Capture the cell that displays the provided text and extract its [X, Y] central coordinate. 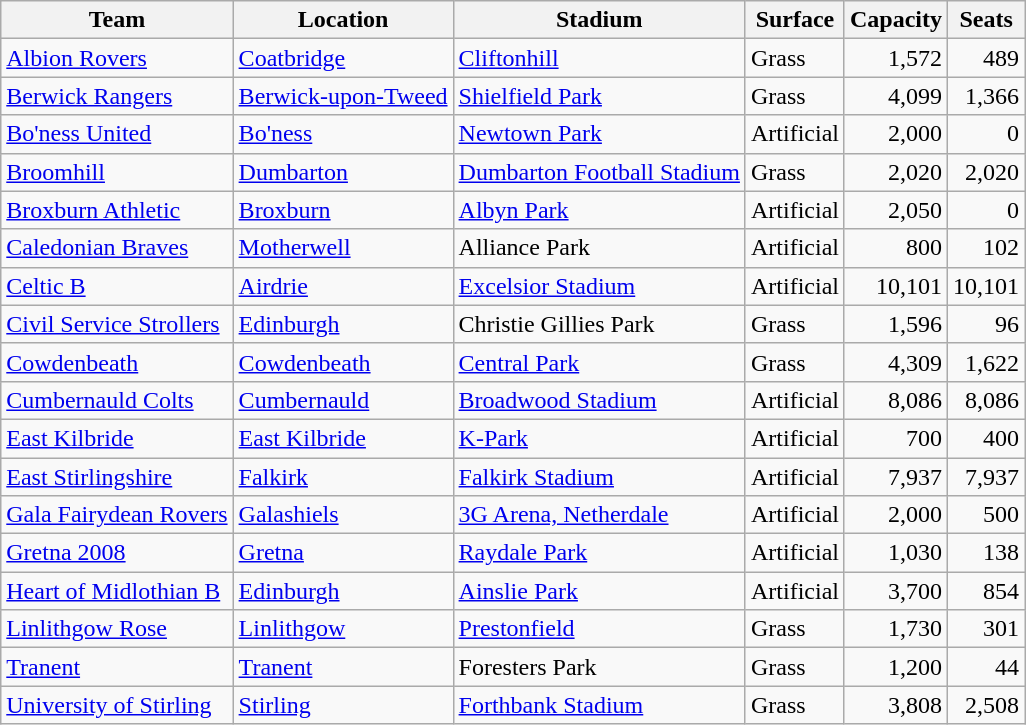
Caledonian Braves [117, 248]
2,050 [896, 210]
Central Park [599, 362]
Berwick-upon-Tweed [343, 96]
1,200 [896, 667]
Broadwood Stadium [599, 400]
Cumbernauld [343, 400]
1,366 [986, 96]
500 [986, 515]
Albion Rovers [117, 58]
Celtic B [117, 286]
Gretna [343, 553]
400 [986, 438]
1,030 [896, 553]
Forthbank Stadium [599, 705]
Coatbridge [343, 58]
Stirling [343, 705]
Gala Fairydean Rovers [117, 515]
2,508 [986, 705]
Berwick Rangers [117, 96]
Prestonfield [599, 629]
Ainslie Park [599, 591]
3,700 [896, 591]
Linlithgow Rose [117, 629]
Cumbernauld Colts [117, 400]
854 [986, 591]
East Stirlingshire [117, 477]
Team [117, 20]
700 [896, 438]
Broxburn Athletic [117, 210]
Christie Gillies Park [599, 324]
Capacity [896, 20]
Falkirk [343, 477]
Bo'ness [343, 134]
Location [343, 20]
Bo'ness United [117, 134]
Galashiels [343, 515]
Dumbarton [343, 172]
Alliance Park [599, 248]
Raydale Park [599, 553]
Heart of Midlothian B [117, 591]
800 [896, 248]
Seats [986, 20]
489 [986, 58]
44 [986, 667]
Broxburn [343, 210]
1,572 [896, 58]
Cliftonhill [599, 58]
Dumbarton Football Stadium [599, 172]
1,622 [986, 362]
Broomhill [117, 172]
102 [986, 248]
3G Arena, Netherdale [599, 515]
Civil Service Strollers [117, 324]
Albyn Park [599, 210]
Excelsior Stadium [599, 286]
Surface [794, 20]
Linlithgow [343, 629]
1,596 [896, 324]
138 [986, 553]
K-Park [599, 438]
Falkirk Stadium [599, 477]
Newtown Park [599, 134]
Foresters Park [599, 667]
University of Stirling [117, 705]
Airdrie [343, 286]
301 [986, 629]
4,309 [896, 362]
Gretna 2008 [117, 553]
Motherwell [343, 248]
Shielfield Park [599, 96]
3,808 [896, 705]
96 [986, 324]
1,730 [896, 629]
Stadium [599, 20]
4,099 [896, 96]
